For the text-containing cell, return its midpoint in (x, y) coordinate format. 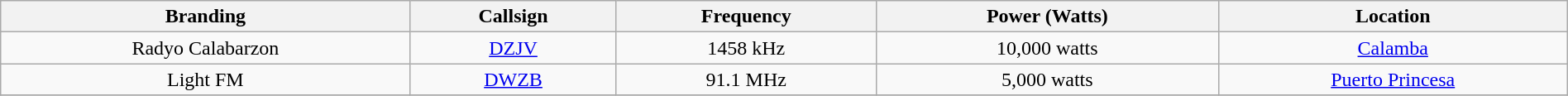
Light FM (205, 79)
10,000 watts (1047, 48)
91.1 MHz (746, 79)
Power (Watts) (1047, 17)
1458 kHz (746, 48)
Branding (205, 17)
5,000 watts (1047, 79)
Callsign (513, 17)
Calamba (1393, 48)
DZJV (513, 48)
Frequency (746, 17)
Puerto Princesa (1393, 79)
Location (1393, 17)
Radyo Calabarzon (205, 48)
DWZB (513, 79)
